Locate the cell with the specified text and output its (X, Y) center coordinate. 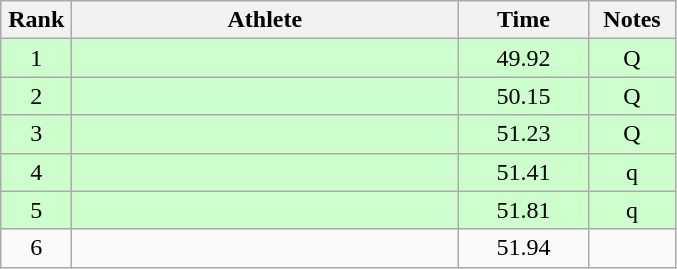
Athlete (265, 20)
50.15 (524, 96)
5 (36, 210)
51.94 (524, 248)
51.81 (524, 210)
3 (36, 134)
4 (36, 172)
51.23 (524, 134)
2 (36, 96)
51.41 (524, 172)
Rank (36, 20)
1 (36, 58)
Time (524, 20)
49.92 (524, 58)
6 (36, 248)
Notes (632, 20)
